Scan for the cell matching the given text and deliver its [x, y] coordinate at center. 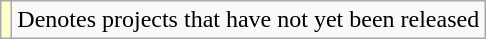
Denotes projects that have not yet been released [248, 20]
